Return the [X, Y] coordinate for the center point of the cell that contains the specified text.  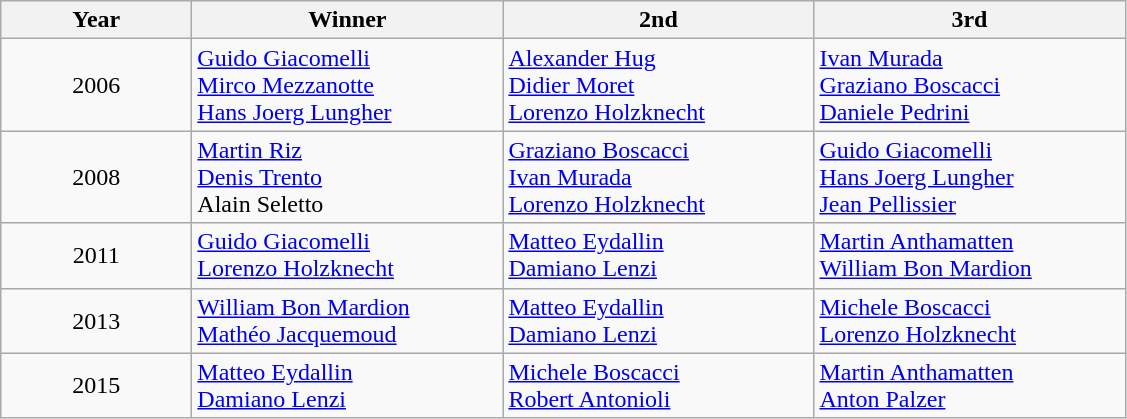
2015 [96, 386]
Martin Anthamatten William Bon Mardion [970, 256]
Martin Riz Denis Trento Alain Seletto [348, 177]
Ivan Murada Graziano Boscacci Daniele Pedrini [970, 85]
Michele Boscacci Lorenzo Holzknecht [970, 320]
Guido Giacomelli Mirco Mezzanotte Hans Joerg Lungher [348, 85]
2013 [96, 320]
Michele Boscacci Robert Antonioli [658, 386]
Guido Giacomelli Lorenzo Holzknecht [348, 256]
Winner [348, 20]
Guido Giacomelli Hans Joerg Lungher Jean Pellissier [970, 177]
Graziano Boscacci Ivan Murada Lorenzo Holzknecht [658, 177]
2006 [96, 85]
William Bon Mardion Mathéo Jacquemoud [348, 320]
2011 [96, 256]
Martin Anthamatten Anton Palzer [970, 386]
3rd [970, 20]
Year [96, 20]
2008 [96, 177]
Alexander Hug Didier Moret Lorenzo Holzknecht [658, 85]
2nd [658, 20]
